From the cell containing the given text, extract its center point as [x, y] coordinate. 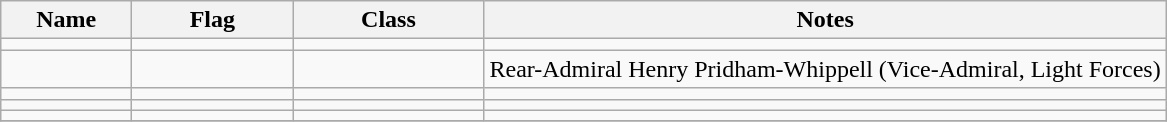
Rear-Admiral Henry Pridham-Whippell (Vice-Admiral, Light Forces) [825, 69]
Flag [212, 20]
Class [388, 20]
Name [66, 20]
Notes [825, 20]
